Return the [x, y] coordinate for the center point of the cell that contains the specified text.  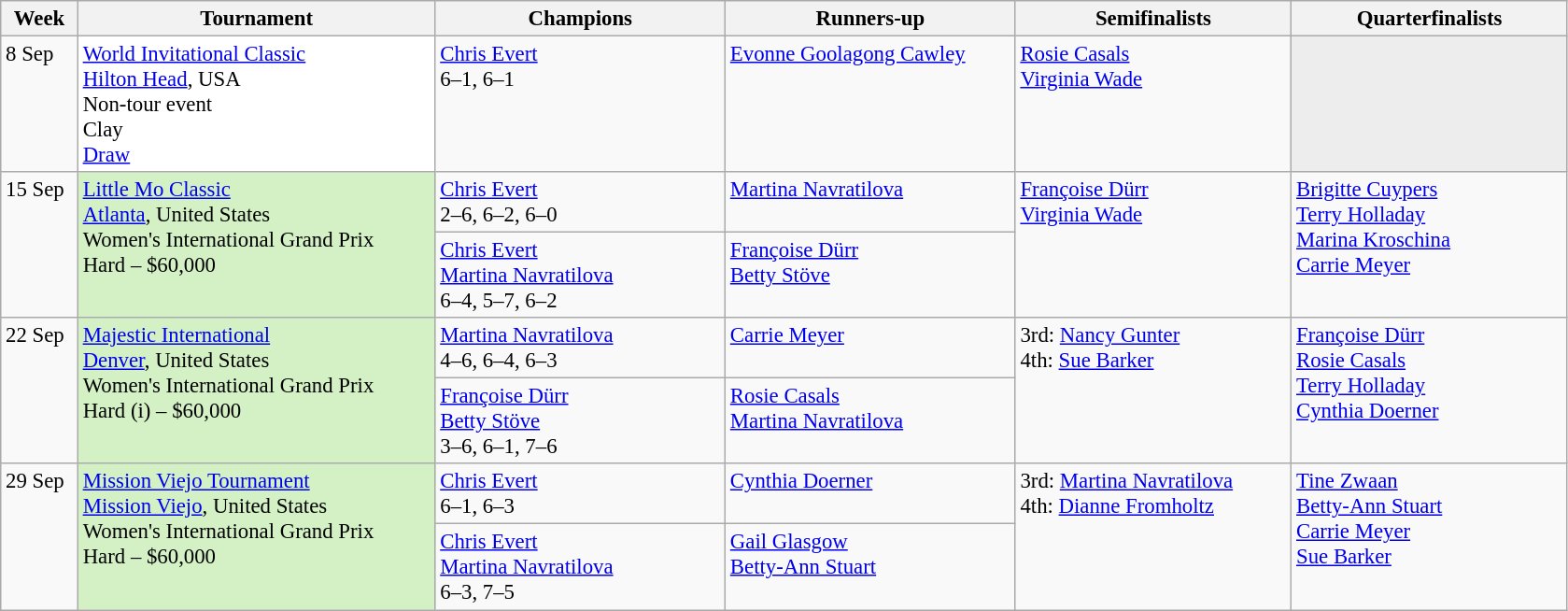
Carrie Meyer [870, 348]
Evonne Goolagong Cawley [870, 105]
Chris Evert Martina Navratilova6–3, 7–5 [581, 567]
Tournament [256, 19]
Semifinalists [1153, 19]
Quarterfinalists [1430, 19]
Week [39, 19]
Martina Navratilova [870, 202]
29 Sep [39, 536]
Chris Evert6–1, 6–1 [581, 105]
Cynthia Doerner [870, 493]
Little Mo Classic Atlanta, United StatesWomen's International Grand PrixHard – $60,000 [256, 245]
15 Sep [39, 245]
Chris Evert2–6, 6–2, 6–0 [581, 202]
Françoise Dürr Betty Stöve3–6, 6–1, 7–6 [581, 421]
Rosie Casals Martina Navratilova [870, 421]
Runners-up [870, 19]
Tine Zwaan Betty-Ann Stuart Carrie Meyer Sue Barker [1430, 536]
Françoise Dürr Virginia Wade [1153, 245]
Brigitte Cuypers Terry Holladay Marina Kroschina Carrie Meyer [1430, 245]
Mission Viejo Tournament Mission Viejo, United StatesWomen's International Grand PrixHard – $60,000 [256, 536]
Françoise Dürr Rosie Casals Terry Holladay Cynthia Doerner [1430, 391]
Françoise Dürr Betty Stöve [870, 276]
Martina Navratilova4–6, 6–4, 6–3 [581, 348]
Rosie Casals Virginia Wade [1153, 105]
Gail Glasgow Betty-Ann Stuart [870, 567]
Chris Evert6–1, 6–3 [581, 493]
Champions [581, 19]
3rd: Martina Navratilova 4th: Dianne Fromholtz [1153, 536]
World Invitational Classic Hilton Head, USANon-tour eventClayDraw [256, 105]
22 Sep [39, 391]
Majestic International Denver, United StatesWomen's International Grand PrixHard (i) – $60,000 [256, 391]
Chris Evert Martina Navratilova6–4, 5–7, 6–2 [581, 276]
8 Sep [39, 105]
3rd: Nancy Gunter 4th: Sue Barker [1153, 391]
